Pinpoint the cell where the given text exists, returning its [x, y] midpoint coordinate. 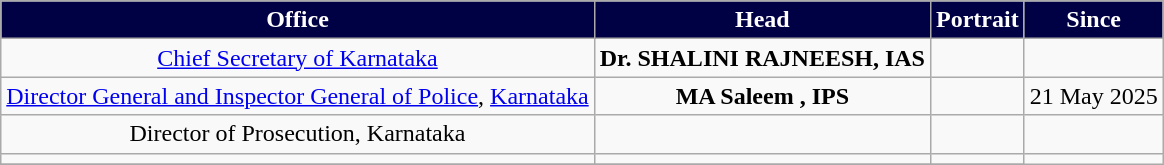
Dr. SHALINI RAJNEESH, IAS [762, 58]
Head [762, 20]
Office [298, 20]
Chief Secretary of Karnataka [298, 58]
Director of Prosecution, Karnataka [298, 134]
Director General and Inspector General of Police, Karnataka [298, 96]
MA Saleem , IPS [762, 96]
Portrait [977, 20]
21 May 2025 [1094, 96]
Since [1094, 20]
